Detect which cell encompasses the target text, then output its (x, y) center coordinate. 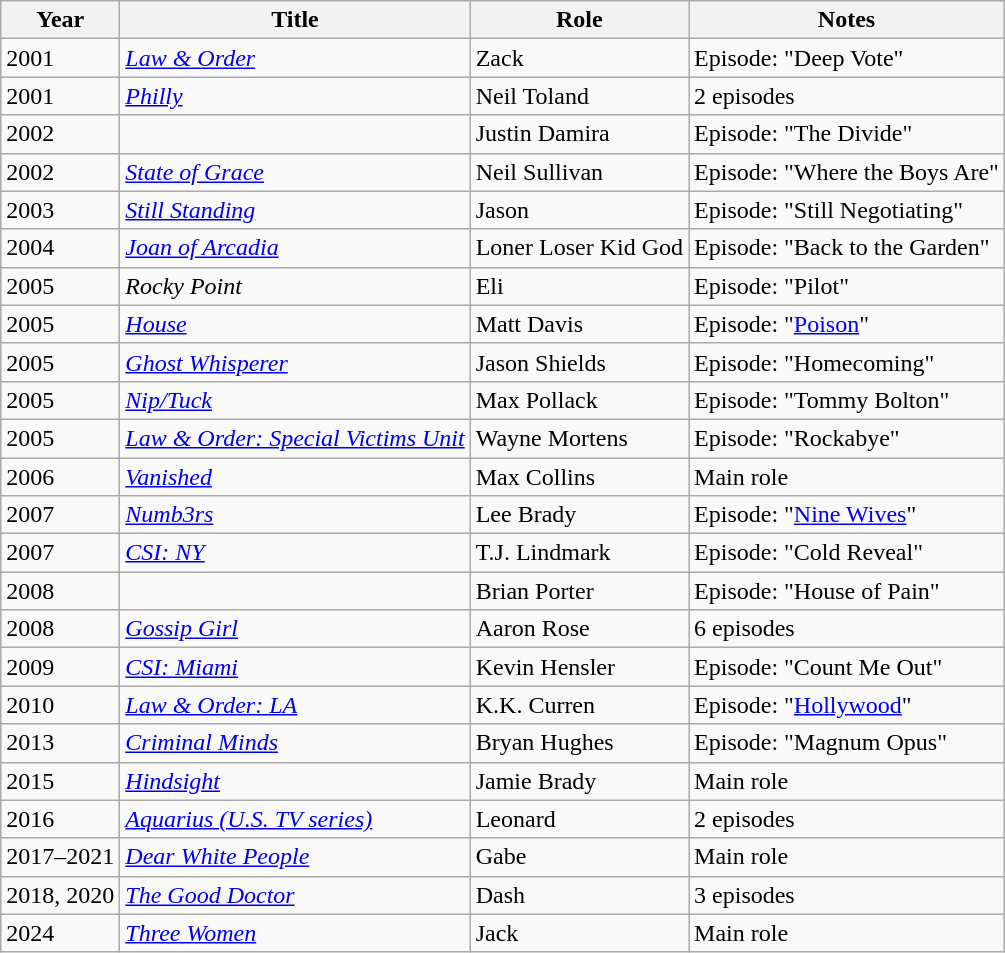
Kevin Hensler (579, 667)
Rocky Point (295, 286)
Episode: "Cold Reveal" (847, 553)
Episode: "Pilot" (847, 286)
Year (60, 20)
State of Grace (295, 172)
2016 (60, 819)
Episode: "Poison" (847, 324)
Law & Order: Special Victims Unit (295, 438)
Vanished (295, 477)
2006 (60, 477)
Episode: "Magnum Opus" (847, 743)
Ghost Whisperer (295, 362)
Law & Order (295, 58)
Law & Order: LA (295, 705)
2013 (60, 743)
Justin Damira (579, 134)
Still Standing (295, 210)
Neil Sullivan (579, 172)
T.J. Lindmark (579, 553)
Episode: "Nine Wives" (847, 515)
Jack (579, 933)
Episode: "Homecoming" (847, 362)
Joan of Arcadia (295, 248)
Bryan Hughes (579, 743)
Max Collins (579, 477)
Numb3rs (295, 515)
2018, 2020 (60, 895)
House (295, 324)
Aaron Rose (579, 629)
Episode: "House of Pain" (847, 591)
K.K. Curren (579, 705)
2009 (60, 667)
Eli (579, 286)
2010 (60, 705)
Philly (295, 96)
Zack (579, 58)
Episode: "Tommy Bolton" (847, 400)
Gossip Girl (295, 629)
Title (295, 20)
CSI: NY (295, 553)
Dash (579, 895)
Episode: "The Divide" (847, 134)
3 episodes (847, 895)
Episode: "Rockabye" (847, 438)
The Good Doctor (295, 895)
Jason Shields (579, 362)
Brian Porter (579, 591)
Hindsight (295, 781)
2015 (60, 781)
Episode: "Deep Vote" (847, 58)
6 episodes (847, 629)
Episode: "Back to the Garden" (847, 248)
Max Pollack (579, 400)
2004 (60, 248)
Notes (847, 20)
Episode: "Still Negotiating" (847, 210)
Matt Davis (579, 324)
Episode: "Hollywood" (847, 705)
Role (579, 20)
Nip/Tuck (295, 400)
Gabe (579, 857)
Neil Toland (579, 96)
Episode: "Where the Boys Are" (847, 172)
Wayne Mortens (579, 438)
Jamie Brady (579, 781)
Leonard (579, 819)
Loner Loser Kid God (579, 248)
Jason (579, 210)
Aquarius (U.S. TV series) (295, 819)
Dear White People (295, 857)
Three Women (295, 933)
CSI: Miami (295, 667)
2003 (60, 210)
2017–2021 (60, 857)
2024 (60, 933)
Lee Brady (579, 515)
Criminal Minds (295, 743)
Episode: "Count Me Out" (847, 667)
